Output the (x, y) coordinate of the center of the cell containing the given text.  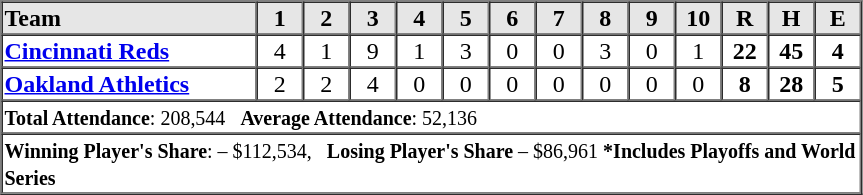
Oakland Athletics (130, 84)
10 (698, 18)
R (744, 18)
Team (130, 18)
22 (744, 50)
H (791, 18)
E (838, 18)
Cincinnati Reds (130, 50)
Total Attendance: 208,544 Average Attendance: 52,136 (432, 116)
28 (791, 84)
45 (791, 50)
6 (512, 18)
7 (558, 18)
Winning Player's Share: – $112,534, Losing Player's Share – $86,961 *Includes Playoffs and World Series (432, 164)
